Pinpoint the cell where the given text exists, returning its [x, y] midpoint coordinate. 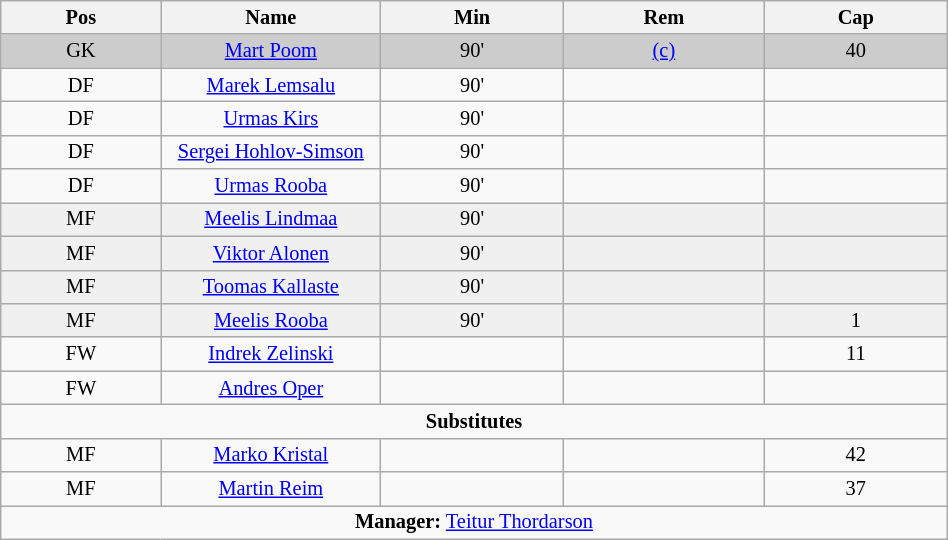
37 [856, 489]
Meelis Lindmaa [271, 219]
Substitutes [474, 421]
(c) [664, 51]
Viktor Alonen [271, 253]
Rem [664, 17]
Marko Kristal [271, 455]
Cap [856, 17]
Meelis Rooba [271, 320]
Sergei Hohlov-Simson [271, 152]
Name [271, 17]
Min [472, 17]
GK [81, 51]
Urmas Rooba [271, 186]
Andres Oper [271, 388]
Mart Poom [271, 51]
40 [856, 51]
Pos [81, 17]
Toomas Kallaste [271, 287]
Manager: Teitur Thordarson [474, 522]
Urmas Kirs [271, 118]
Indrek Zelinski [271, 354]
11 [856, 354]
Marek Lemsalu [271, 85]
1 [856, 320]
42 [856, 455]
Martin Reim [271, 489]
